Return the [x, y] coordinate for the center point of the cell that contains the specified text.  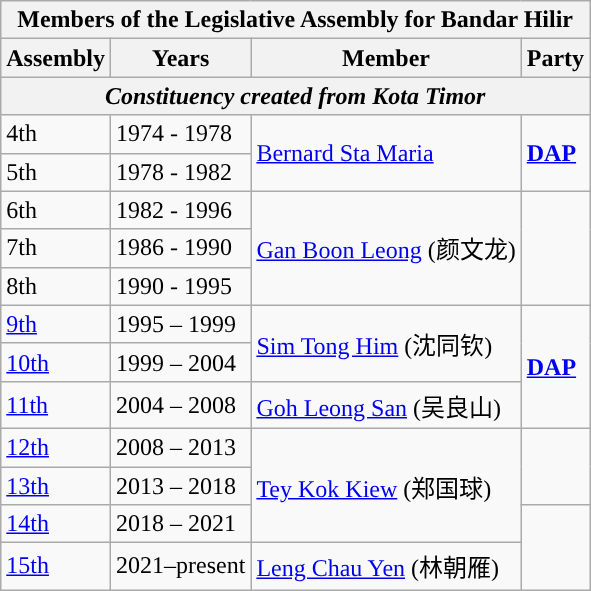
Tey Kok Kiew (郑国球) [386, 485]
Assembly [56, 58]
10th [56, 362]
Gan Boon Leong (颜文龙) [386, 248]
1999 – 2004 [180, 362]
14th [56, 524]
1986 - 1990 [180, 248]
13th [56, 485]
Party [555, 58]
4th [56, 134]
Years [180, 58]
12th [56, 447]
2021–present [180, 566]
Sim Tong Him (沈同钦) [386, 343]
Constituency created from Kota Timor [296, 96]
9th [56, 324]
1974 - 1978 [180, 134]
Members of the Legislative Assembly for Bandar Hilir [296, 20]
Bernard Sta Maria [386, 153]
Leng Chau Yen (林朝雁) [386, 566]
5th [56, 172]
2008 – 2013 [180, 447]
7th [56, 248]
11th [56, 404]
15th [56, 566]
1995 – 1999 [180, 324]
8th [56, 286]
2018 – 2021 [180, 524]
1982 - 1996 [180, 210]
1978 - 1982 [180, 172]
1990 - 1995 [180, 286]
Member [386, 58]
6th [56, 210]
2013 – 2018 [180, 485]
Goh Leong San (吴良山) [386, 404]
2004 – 2008 [180, 404]
